Scan for the cell matching the given text and deliver its (X, Y) coordinate at center. 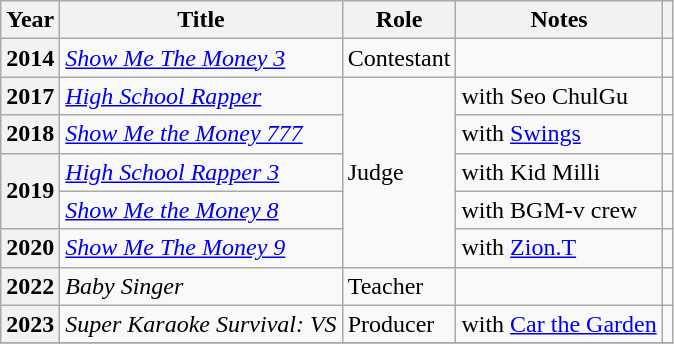
Teacher (399, 286)
2020 (30, 248)
Title (201, 20)
with Car the Garden (559, 324)
Contestant (399, 58)
2023 (30, 324)
2019 (30, 191)
High School Rapper (201, 96)
2014 (30, 58)
with BGM-v crew (559, 210)
Judge (399, 172)
2022 (30, 286)
with Kid Milli (559, 172)
Producer (399, 324)
Show Me The Money 3 (201, 58)
Show Me the Money 8 (201, 210)
High School Rapper 3 (201, 172)
2017 (30, 96)
Show Me The Money 9 (201, 248)
2018 (30, 134)
Super Karaoke Survival: VS (201, 324)
Show Me the Money 777 (201, 134)
with Zion.T (559, 248)
Year (30, 20)
with Seo ChulGu (559, 96)
Role (399, 20)
Notes (559, 20)
with Swings (559, 134)
Baby Singer (201, 286)
